Return [x, y] of the center of cell containing provided text 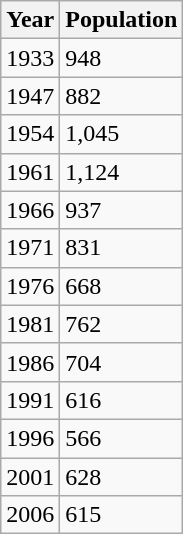
1991 [30, 400]
882 [122, 96]
1966 [30, 210]
1,124 [122, 172]
668 [122, 286]
Population [122, 20]
937 [122, 210]
1947 [30, 96]
1996 [30, 438]
1933 [30, 58]
1986 [30, 362]
1954 [30, 134]
Year [30, 20]
628 [122, 477]
1,045 [122, 134]
762 [122, 324]
616 [122, 400]
1981 [30, 324]
1976 [30, 286]
1971 [30, 248]
831 [122, 248]
615 [122, 515]
2001 [30, 477]
2006 [30, 515]
948 [122, 58]
566 [122, 438]
704 [122, 362]
1961 [30, 172]
